Output the [X, Y] coordinate of the center of the cell containing the given text.  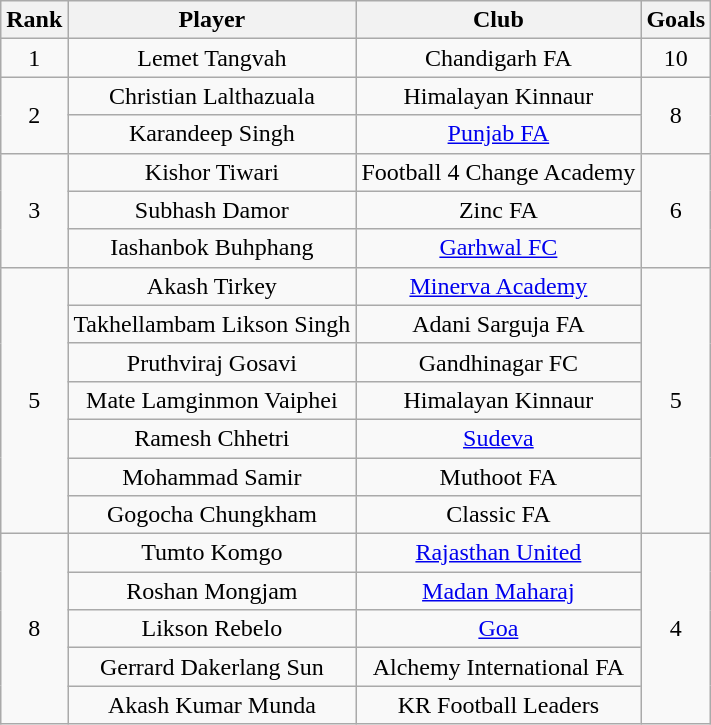
Takhellambam Likson Singh [212, 324]
Minerva Academy [498, 286]
Gandhinagar FC [498, 362]
3 [34, 210]
Sudeva [498, 438]
Rank [34, 20]
Gerrard Dakerlang Sun [212, 667]
Mohammad Samir [212, 477]
Classic FA [498, 515]
Iashanbok Buhphang [212, 248]
Roshan Mongjam [212, 591]
Football 4 Change Academy [498, 172]
Akash Kumar Munda [212, 705]
4 [676, 629]
Muthoot FA [498, 477]
Zinc FA [498, 210]
10 [676, 58]
Akash Tirkey [212, 286]
Tumto Komgo [212, 553]
Subhash Damor [212, 210]
Chandigarh FA [498, 58]
Karandeep Singh [212, 134]
Punjab FA [498, 134]
Player [212, 20]
KR Football Leaders [498, 705]
Mate Lamginmon Vaiphei [212, 400]
Rajasthan United [498, 553]
Goals [676, 20]
6 [676, 210]
1 [34, 58]
Kishor Tiwari [212, 172]
Likson Rebelo [212, 629]
Goa [498, 629]
Ramesh Chhetri [212, 438]
Lemet Tangvah [212, 58]
Adani Sarguja FA [498, 324]
Club [498, 20]
Alchemy International FA [498, 667]
Christian Lalthazuala [212, 96]
Garhwal FC [498, 248]
2 [34, 115]
Gogocha Chungkham [212, 515]
Pruthviraj Gosavi [212, 362]
Madan Maharaj [498, 591]
